Scan for the cell matching the given text and deliver its (x, y) coordinate at center. 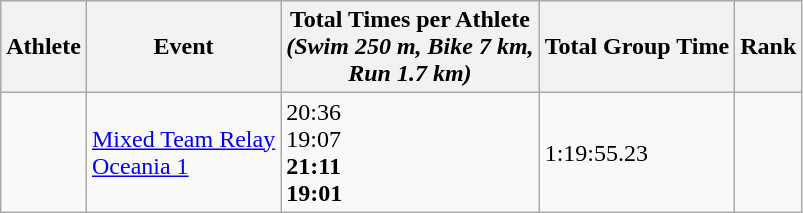
Athlete (44, 47)
Mixed Team Relay Oceania 1 (183, 152)
20:3619:0721:1119:01 (410, 152)
Event (183, 47)
Total Times per Athlete (Swim 250 m, Bike 7 km, Run 1.7 km) (410, 47)
Total Group Time (637, 47)
1:19:55.23 (637, 152)
Rank (768, 47)
